Search for the cell housing the specified text and yield its (x, y) center coordinate. 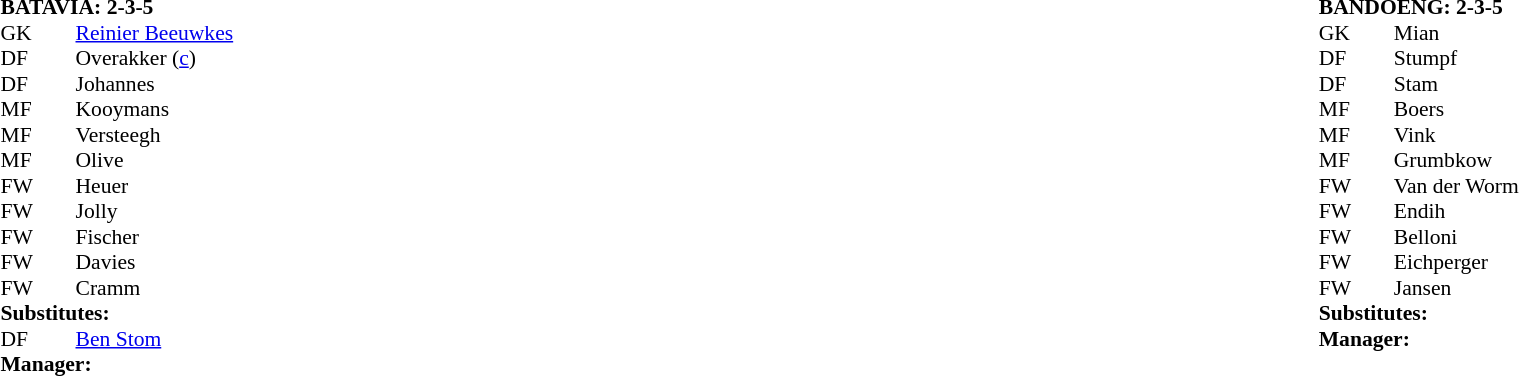
Endih (1456, 211)
Vink (1456, 135)
Reinier Beeuwkes (155, 33)
Ben Stom (155, 339)
Belloni (1456, 237)
Davies (155, 263)
Kooymans (155, 109)
Stumpf (1456, 59)
Stam (1456, 84)
Manager: (1419, 339)
Eichperger (1456, 263)
Versteegh (155, 135)
Jansen (1456, 288)
Mian (1456, 33)
Grumbkow (1456, 161)
Johannes (155, 84)
Jolly (155, 211)
Olive (155, 161)
Boers (1456, 109)
Cramm (155, 288)
Heuer (155, 186)
Van der Worm (1456, 186)
Overakker (c) (155, 59)
Fischer (155, 237)
